Find where the given text appears and provide that cell's center as (x, y) coordinate. 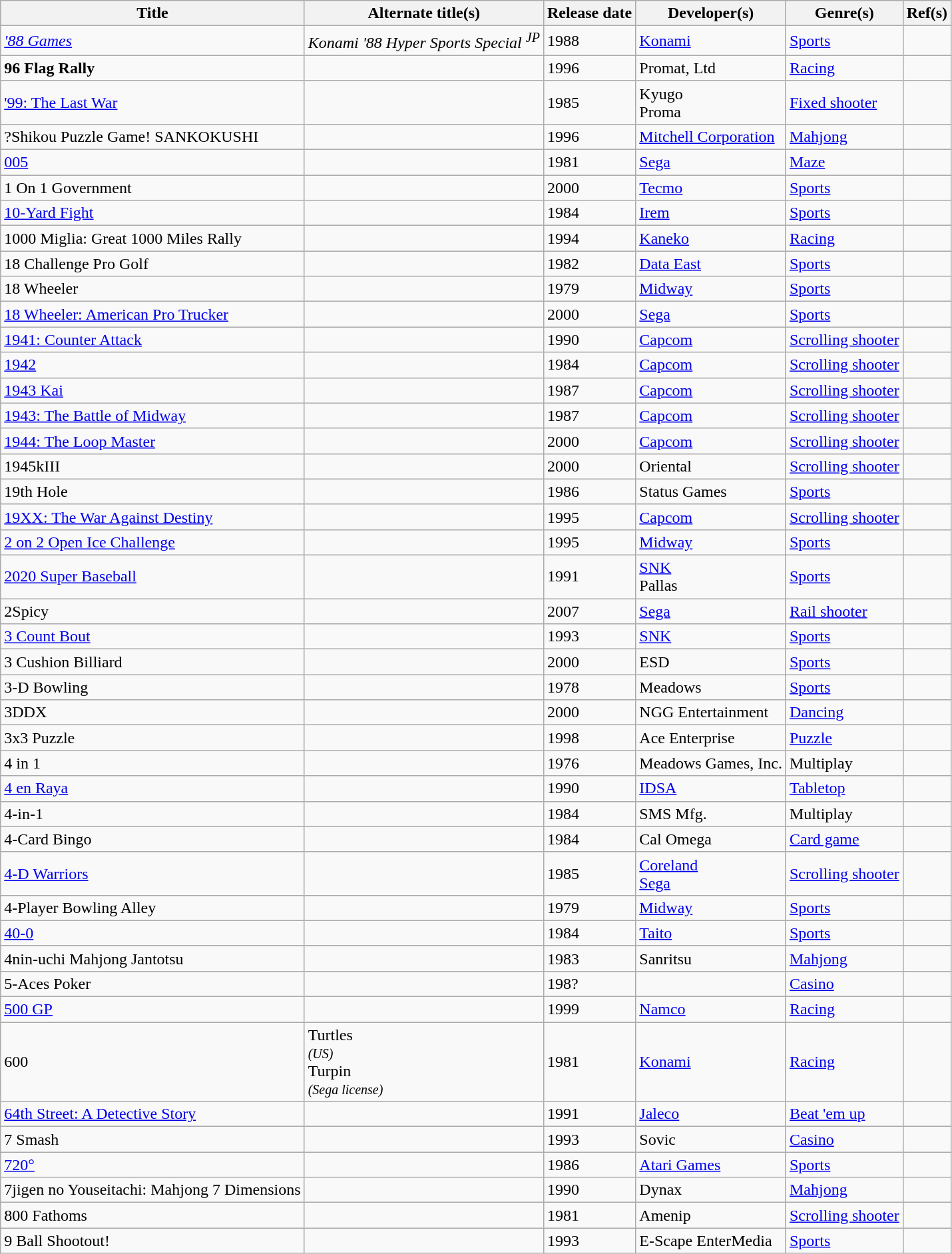
Rail shooter (844, 611)
600 (152, 1062)
Fixed shooter (844, 103)
Tecmo (711, 188)
2Spicy (152, 611)
KyugoProma (711, 103)
1982 (589, 264)
1000 Miglia: Great 1000 Miles Rally (152, 238)
NGG Entertainment (711, 713)
IDSA (711, 788)
4nin-uchi Mahjong Jantotsu (152, 958)
4-Card Bingo (152, 839)
1988 (589, 41)
SNK (711, 637)
3DDX (152, 713)
Oriental (711, 466)
ESD (711, 662)
'88 Games (152, 41)
3 Count Bout (152, 637)
Alternate title(s) (423, 13)
Konami '88 Hyper Sports Special JP (423, 41)
SMS Mfg. (711, 814)
1941: Counter Attack (152, 340)
1976 (589, 763)
Kaneko (711, 238)
7 Smash (152, 1139)
19XX: The War Against Destiny (152, 517)
198? (589, 984)
5-Aces Poker (152, 984)
Promat, Ltd (711, 68)
2020 Super Baseball (152, 577)
Meadows (711, 687)
4-Player Bowling Alley (152, 908)
2 on 2 Open Ice Challenge (152, 542)
Ref(s) (927, 13)
18 Challenge Pro Golf (152, 264)
96 Flag Rally (152, 68)
500 GP (152, 1010)
Taito (711, 933)
18 Wheeler: American Pro Trucker (152, 314)
Jaleco (711, 1114)
Turtles (US)Turpin(Sega license) (423, 1062)
1943 Kai (152, 390)
1978 (589, 687)
'99: The Last War (152, 103)
1998 (589, 738)
1999 (589, 1010)
3-D Bowling (152, 687)
1942 (152, 365)
Title (152, 13)
SNKPallas (711, 577)
1943: The Battle of Midway (152, 416)
Sovic (711, 1139)
7jigen no Youseitachi: Mahjong 7 Dimensions (152, 1190)
Dancing (844, 713)
Amenip (711, 1215)
1994 (589, 238)
Data East (711, 264)
1 On 1 Government (152, 188)
Card game (844, 839)
3 Cushion Billiard (152, 662)
Meadows Games, Inc. (711, 763)
4-D Warriors (152, 874)
Irem (711, 213)
9 Ball Shootout! (152, 1241)
18 Wheeler (152, 289)
Developer(s) (711, 13)
005 (152, 162)
4 en Raya (152, 788)
4-in-1 (152, 814)
Cal Omega (711, 839)
Release date (589, 13)
1983 (589, 958)
1945kIII (152, 466)
Beat 'em up (844, 1114)
4 in 1 (152, 763)
800 Fathoms (152, 1215)
Mitchell Corporation (711, 137)
Status Games (711, 491)
Puzzle (844, 738)
Atari Games (711, 1165)
10-Yard Fight (152, 213)
Sanritsu (711, 958)
1944: The Loop Master (152, 441)
64th Street: A Detective Story (152, 1114)
2007 (589, 611)
E-Scape EnterMedia (711, 1241)
?Shikou Puzzle Game! SANKOKUSHI (152, 137)
Ace Enterprise (711, 738)
720° (152, 1165)
Maze (844, 162)
40-0 (152, 933)
19th Hole (152, 491)
CorelandSega (711, 874)
Namco (711, 1010)
3x3 Puzzle (152, 738)
Tabletop (844, 788)
Dynax (711, 1190)
Genre(s) (844, 13)
